Return the [x, y] coordinate for the center point of the cell that contains the specified text.  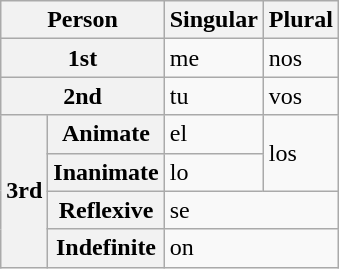
me [214, 58]
nos [300, 58]
2nd [82, 96]
Inanimate [106, 172]
se [251, 210]
los [300, 153]
Indefinite [106, 248]
3rd [24, 191]
Reflexive [106, 210]
Animate [106, 134]
tu [214, 96]
el [214, 134]
1st [82, 58]
vos [300, 96]
lo [214, 172]
Plural [300, 20]
Person [82, 20]
Singular [214, 20]
on [251, 248]
